Find where the given text appears and provide that cell's center as (x, y) coordinate. 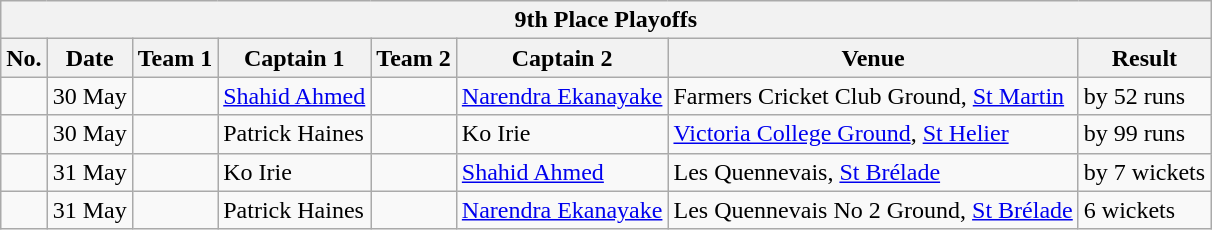
Farmers Cricket Club Ground, St Martin (873, 96)
by 99 runs (1144, 134)
by 52 runs (1144, 96)
by 7 wickets (1144, 172)
Les Quennevais, St Brélade (873, 172)
Team 1 (175, 58)
Les Quennevais No 2 Ground, St Brélade (873, 210)
Captain 2 (562, 58)
Captain 1 (294, 58)
Date (90, 58)
6 wickets (1144, 210)
Result (1144, 58)
Team 2 (414, 58)
No. (24, 58)
9th Place Playoffs (606, 20)
Venue (873, 58)
Victoria College Ground, St Helier (873, 134)
